Return the (x, y) coordinate for the center point of the cell that contains the specified text.  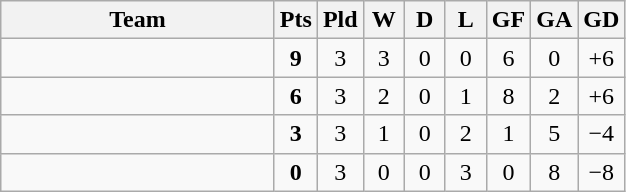
Pld (340, 20)
W (384, 20)
Pts (296, 20)
Team (138, 20)
5 (554, 134)
GA (554, 20)
L (466, 20)
GF (508, 20)
9 (296, 58)
−8 (602, 172)
GD (602, 20)
D (424, 20)
−4 (602, 134)
